Pinpoint the cell where the given text exists, returning its [x, y] midpoint coordinate. 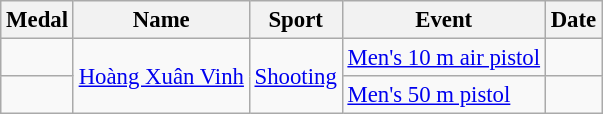
Shooting [296, 76]
Date [573, 20]
Medal [38, 20]
Name [161, 20]
Event [444, 20]
Sport [296, 20]
Men's 10 m air pistol [444, 58]
Men's 50 m pistol [444, 95]
Hoàng Xuân Vinh [161, 76]
